Capture the cell that displays the provided text and extract its (x, y) central coordinate. 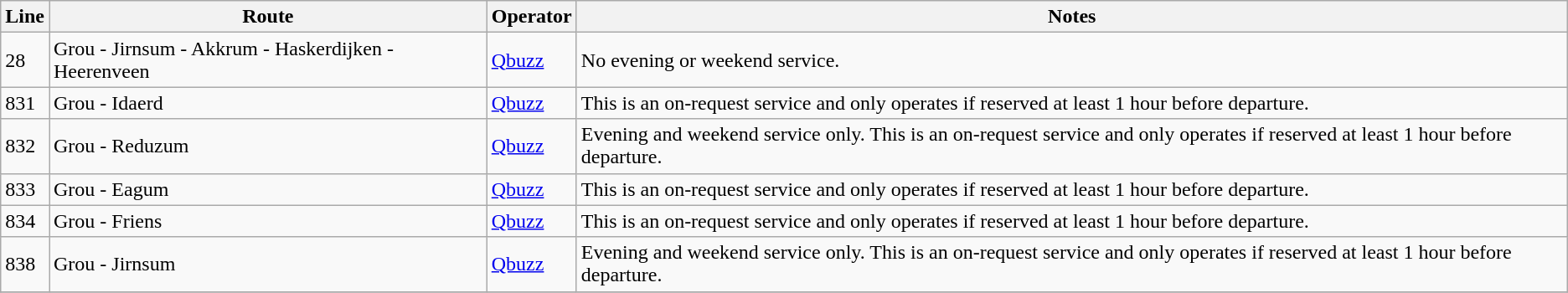
Grou - Eagum (268, 189)
Line (25, 17)
832 (25, 146)
838 (25, 265)
833 (25, 189)
Grou - Jirnsum - Akkrum - Haskerdijken - Heerenveen (268, 60)
Grou - Friens (268, 221)
No evening or weekend service. (1072, 60)
Operator (531, 17)
Grou - Idaerd (268, 103)
Notes (1072, 17)
Grou - Jirnsum (268, 265)
28 (25, 60)
Grou - Reduzum (268, 146)
834 (25, 221)
831 (25, 103)
Route (268, 17)
